Search for the cell housing the specified text and yield its (X, Y) center coordinate. 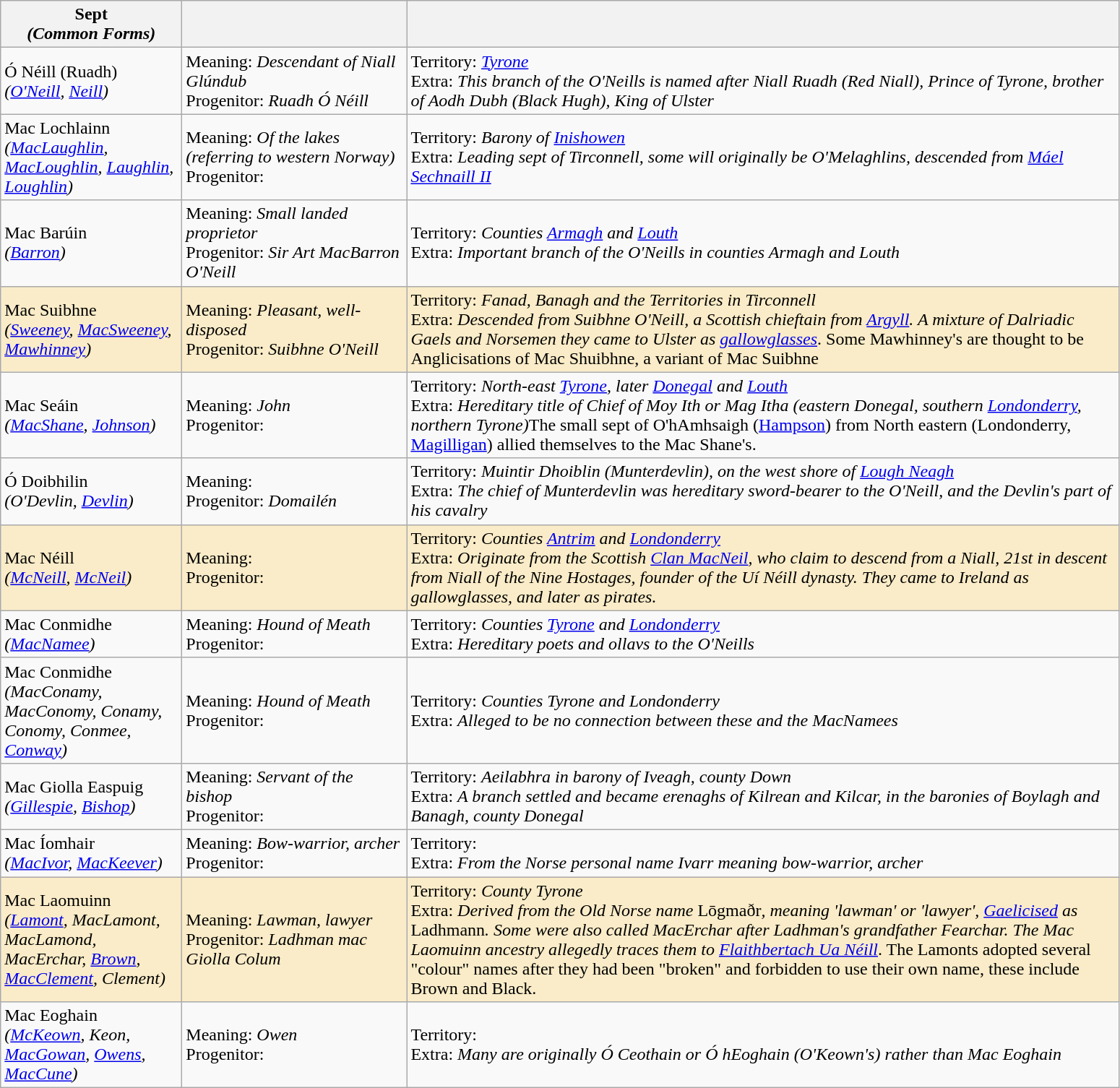
Ó Doibhilin(O'Devlin, Devlin) (91, 491)
Mac Néill(McNeill, McNeil) (91, 568)
Meaning: Of the lakes (referring to western Norway)Progenitor: (295, 157)
Mac Conmidhe(MacNamee) (91, 634)
Meaning: JohnProgenitor: (295, 415)
Sept(Common Forms) (91, 25)
Ó Néill (Ruadh)(O'Neill, Neill) (91, 81)
Meaning: Small landed proprietorProgenitor: Sir Art MacBarron O'Neill (295, 243)
Meaning:Progenitor: Domailén (295, 491)
Mac Giolla Easpuig(Gillespie, Bishop) (91, 796)
Mac Íomhair(MacIvor, MacKeever) (91, 852)
Mac Seáin(MacShane, Johnson) (91, 415)
Mac Conmidhe(MacConamy, MacConomy, Conamy, Conomy, Conmee, Conway) (91, 710)
Mac Eoghain(McKeown, Keon, MacGowan, Owens, MacCune) (91, 1045)
Territory: Barony of InishowenExtra: Leading sept of Tirconnell, some will originally be O'Melaghlins, descended from Máel Sechnaill II (763, 157)
Mac Laomuinn(Lamont, MacLamont, MacLamond, MacErchar, Brown, MacClement, Clement) (91, 939)
Mac Lochlainn(MacLaughlin, MacLoughlin, Laughlin, Loughlin) (91, 157)
Meaning: Servant of the bishopProgenitor: (295, 796)
Territory:Extra: Many are originally Ó Ceothain or Ó hEoghain (O'Keown's) rather than Mac Eoghain (763, 1045)
Meaning:Progenitor: (295, 568)
Meaning: Bow-warrior, archerProgenitor: (295, 852)
Meaning: Lawman, lawyerProgenitor: Ladhman mac Giolla Colum (295, 939)
Territory: Counties Armagh and LouthExtra: Important branch of the O'Neills in counties Armagh and Louth (763, 243)
Territory:Extra: From the Norse personal name Ivarr meaning bow-warrior, archer (763, 852)
Territory: Counties Tyrone and LondonderryExtra: Hereditary poets and ollavs to the O'Neills (763, 634)
Meaning: Pleasant, well-disposedProgenitor: Suibhne O'Neill (295, 329)
Mac Barúin(Barron) (91, 243)
Meaning: Descendant of Niall GlúndubProgenitor: Ruadh Ó Néill (295, 81)
Meaning: OwenProgenitor: (295, 1045)
Territory: Counties Tyrone and LondonderryExtra: Alleged to be no connection between these and the MacNamees (763, 710)
Mac Suibhne(Sweeney, MacSweeney, Mawhinney) (91, 329)
